Capture the cell that displays the provided text and extract its (x, y) central coordinate. 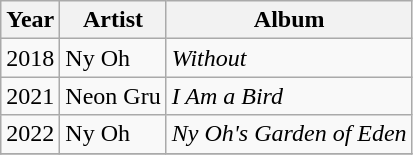
2018 (30, 58)
2022 (30, 134)
I Am a Bird (289, 96)
Ny Oh's Garden of Eden (289, 134)
Without (289, 58)
2021 (30, 96)
Artist (113, 20)
Neon Gru (113, 96)
Album (289, 20)
Year (30, 20)
